Locate the cell with the specified text and output its (x, y) center coordinate. 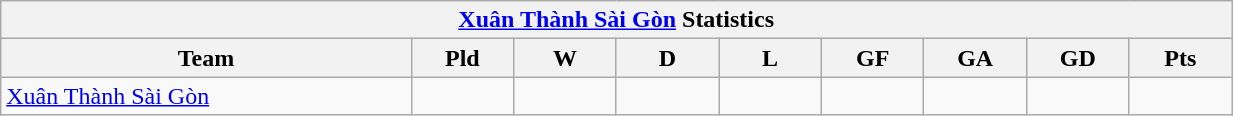
Pts (1180, 58)
L (770, 58)
GA (976, 58)
Xuân Thành Sài Gòn (206, 96)
W (566, 58)
GD (1078, 58)
Pld (462, 58)
D (668, 58)
Team (206, 58)
GF (872, 58)
Xuân Thành Sài Gòn Statistics (616, 20)
